Return (x, y) of the center of cell containing provided text 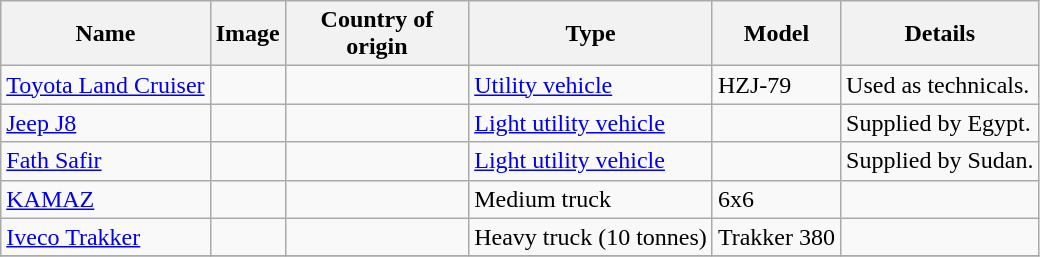
Iveco Trakker (106, 237)
Jeep J8 (106, 123)
Country of origin (377, 34)
Model (776, 34)
Toyota Land Cruiser (106, 85)
Name (106, 34)
HZJ-79 (776, 85)
Type (591, 34)
6x6 (776, 199)
Trakker 380 (776, 237)
Utility vehicle (591, 85)
Supplied by Egypt. (940, 123)
Fath Safir (106, 161)
Image (248, 34)
Supplied by Sudan. (940, 161)
KAMAZ (106, 199)
Medium truck (591, 199)
Details (940, 34)
Used as technicals. (940, 85)
Heavy truck (10 tonnes) (591, 237)
